Search for the cell housing the specified text and yield its (x, y) center coordinate. 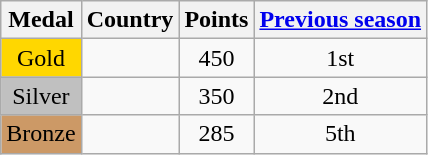
2nd (340, 96)
Previous season (340, 20)
Silver (41, 96)
Gold (41, 58)
Country (130, 20)
Points (216, 20)
5th (340, 134)
1st (340, 58)
Bronze (41, 134)
450 (216, 58)
350 (216, 96)
285 (216, 134)
Medal (41, 20)
